Scan for the cell matching the given text and deliver its (X, Y) coordinate at center. 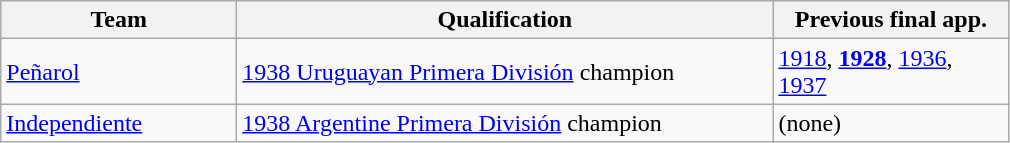
Peñarol (119, 72)
Team (119, 20)
Previous final app. (891, 20)
1938 Uruguayan Primera División champion (505, 72)
(none) (891, 123)
Qualification (505, 20)
1938 Argentine Primera División champion (505, 123)
1918, 1928, 1936, 1937 (891, 72)
Independiente (119, 123)
